Output the [X, Y] coordinate of the center of the cell containing the given text.  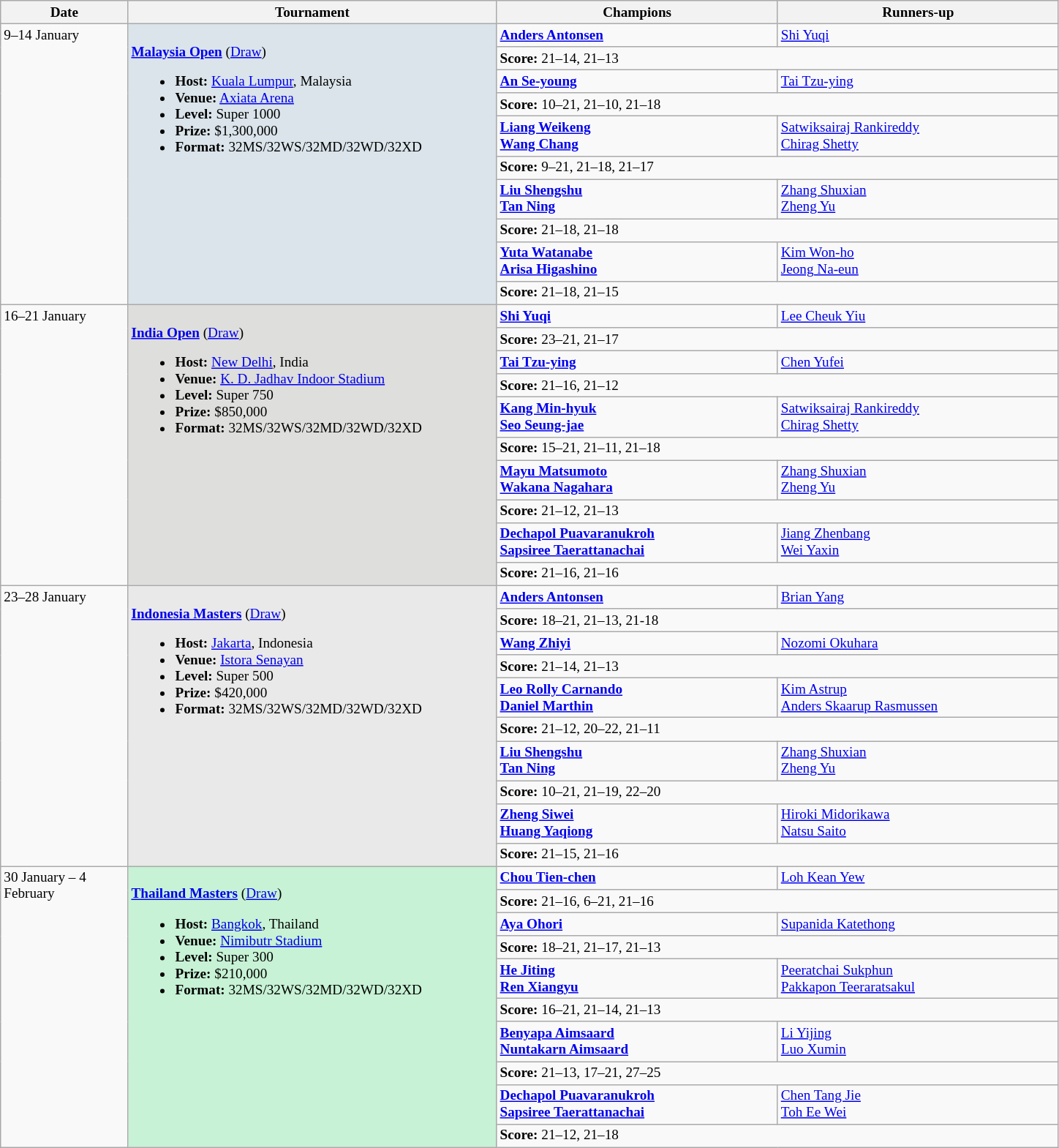
Aya Ohori [637, 924]
Thailand Masters (Draw)Host: Bangkok, ThailandVenue: Nimibutr StadiumLevel: Super 300Prize: $210,000Format: 32MS/32WS/32MD/32WD/32XD [312, 1007]
Jiang Zhenbang Wei Yaxin [918, 542]
30 January – 4 February [64, 1007]
Liang Weikeng Wang Chang [637, 136]
Chen Tang Jie Toh Ee Wei [918, 1104]
Malaysia Open (Draw)Host: Kuala Lumpur, MalaysiaVenue: Axiata ArenaLevel: Super 1000Prize: $1,300,000Format: 32MS/32WS/32MD/32WD/32XD [312, 164]
An Se-young [637, 81]
Hiroki Midorikawa Natsu Saito [918, 823]
Indonesia Masters (Draw)Host: Jakarta, IndonesiaVenue: Istora SenayanLevel: Super 500Prize: $420,000Format: 32MS/32WS/32MD/32WD/32XD [312, 726]
Runners-up [918, 12]
16–21 January [64, 445]
Score: 18–21, 21–17, 21–13 [777, 948]
Leo Rolly Carnando Daniel Marthin [637, 698]
Nozomi Okuhara [918, 643]
Tournament [312, 12]
Score: 21–12, 20–22, 21–11 [777, 729]
Yuta Watanabe Arisa Higashino [637, 261]
Score: 15–21, 21–11, 21–18 [777, 449]
Score: 21–16, 6–21, 21–16 [777, 901]
Mayu Matsumoto Wakana Nagahara [637, 479]
India Open (Draw)Host: New Delhi, IndiaVenue: K. D. Jadhav Indoor StadiumLevel: Super 750Prize: $850,000Format: 32MS/32WS/32MD/32WD/32XD [312, 445]
Score: 21–15, 21–16 [777, 855]
Kang Min-hyuk Seo Seung-jae [637, 417]
Score: 16–21, 21–14, 21–13 [777, 1010]
Benyapa Aimsaard Nuntakarn Aimsaard [637, 1041]
Score: 23–21, 21–17 [777, 339]
Score: 21–16, 21–12 [777, 386]
Score: 18–21, 21–13, 21-18 [777, 620]
Score: 21–12, 21–13 [777, 511]
9–14 January [64, 164]
Score: 21–16, 21–16 [777, 574]
He Jiting Ren Xiangyu [637, 978]
Kim Astrup Anders Skaarup Rasmussen [918, 698]
Score: 21–13, 17–21, 27–25 [777, 1073]
Score: 21–18, 21–15 [777, 293]
Brian Yang [918, 597]
Score: 10–21, 21–10, 21–18 [777, 105]
Date [64, 12]
Wang Zhiyi [637, 643]
Kim Won-ho Jeong Na-eun [918, 261]
Li Yijing Luo Xumin [918, 1041]
Chou Tien-chen [637, 878]
Lee Cheuk Yiu [918, 316]
Loh Kean Yew [918, 878]
Score: 10–21, 21–19, 22–20 [777, 792]
Chen Yufei [918, 362]
Zheng Siwei Huang Yaqiong [637, 823]
Champions [637, 12]
Peeratchai Sukphun Pakkapon Teeraratsakul [918, 978]
Score: 21–12, 21–18 [777, 1136]
Score: 9–21, 21–18, 21–17 [777, 168]
23–28 January [64, 726]
Supanida Katethong [918, 924]
Score: 21–18, 21–18 [777, 230]
